From the cell containing the given text, extract its center point as [x, y] coordinate. 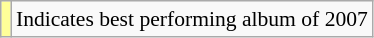
Indicates best performing album of 2007 [192, 19]
